Provide the (X, Y) coordinate of the cell's center where the given text is located.  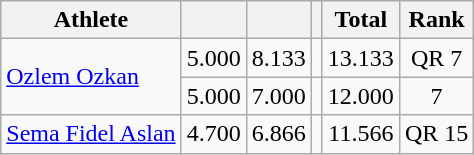
6.866 (278, 134)
QR 15 (436, 134)
Athlete (91, 20)
7.000 (278, 96)
12.000 (360, 96)
7 (436, 96)
11.566 (360, 134)
Rank (436, 20)
13.133 (360, 58)
QR 7 (436, 58)
4.700 (214, 134)
8.133 (278, 58)
Sema Fidel Aslan (91, 134)
Ozlem Ozkan (91, 77)
Total (360, 20)
